Pinpoint the cell where the given text exists, returning its (x, y) midpoint coordinate. 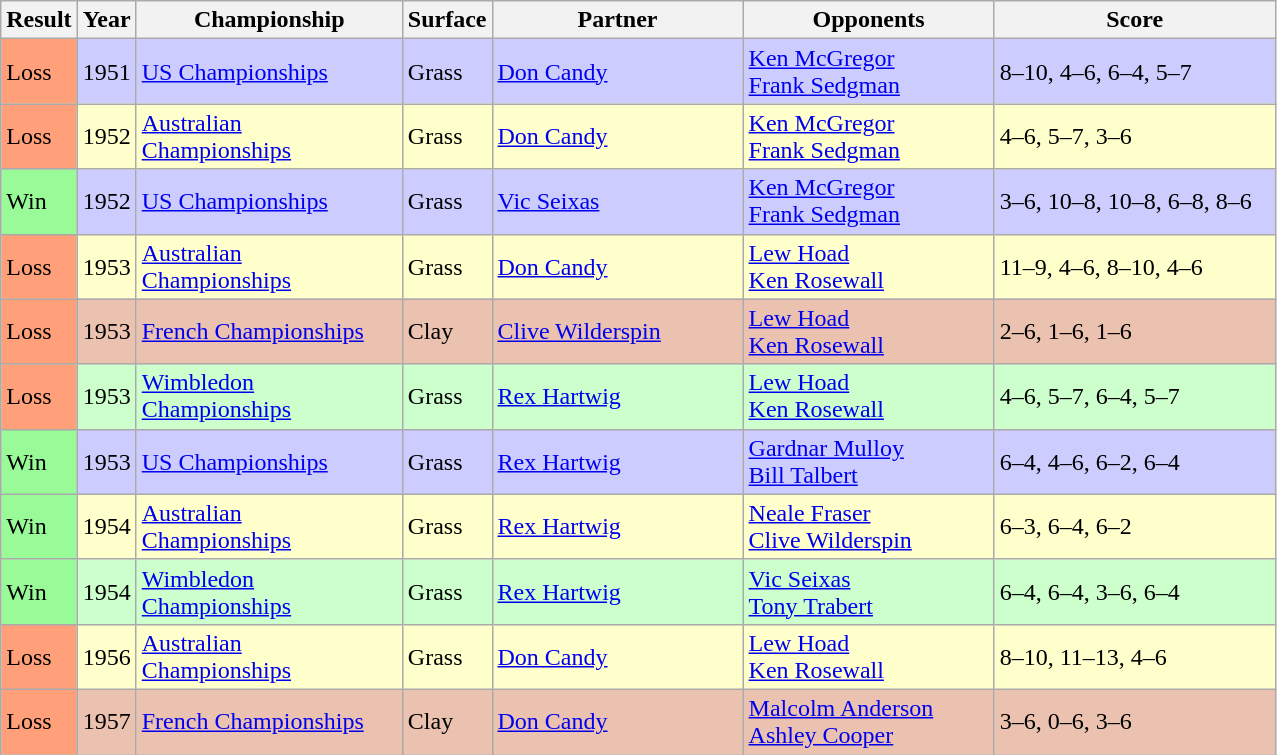
Result (39, 20)
4–6, 5–7, 3–6 (1134, 136)
2–6, 1–6, 1–6 (1134, 332)
Malcolm Anderson Ashley Cooper (868, 722)
Vic Seixas (618, 202)
Opponents (868, 20)
11–9, 4–6, 8–10, 4–6 (1134, 266)
Championship (269, 20)
Clive Wilderspin (618, 332)
3–6, 10–8, 10–8, 6–8, 8–6 (1134, 202)
Score (1134, 20)
Vic Seixas Tony Trabert (868, 592)
4–6, 5–7, 6–4, 5–7 (1134, 396)
Partner (618, 20)
Surface (447, 20)
8–10, 4–6, 6–4, 5–7 (1134, 72)
8–10, 11–13, 4–6 (1134, 656)
Year (106, 20)
1957 (106, 722)
Neale Fraser Clive Wilderspin (868, 526)
1956 (106, 656)
6–4, 6–4, 3–6, 6–4 (1134, 592)
Gardnar Mulloy Bill Talbert (868, 462)
3–6, 0–6, 3–6 (1134, 722)
6–3, 6–4, 6–2 (1134, 526)
6–4, 4–6, 6–2, 6–4 (1134, 462)
1951 (106, 72)
